Return (X, Y) of the center of cell containing provided text 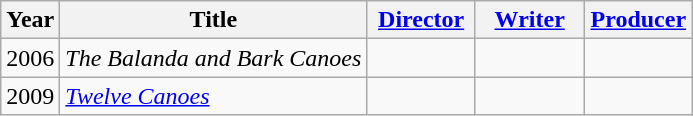
2009 (30, 96)
Writer (530, 20)
The Balanda and Bark Canoes (214, 58)
Producer (638, 20)
Title (214, 20)
Twelve Canoes (214, 96)
Year (30, 20)
2006 (30, 58)
Director (422, 20)
